Scan for the cell matching the given text and deliver its (x, y) coordinate at center. 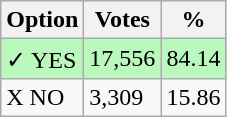
17,556 (122, 59)
✓ YES (42, 59)
Votes (122, 20)
3,309 (122, 97)
15.86 (194, 97)
% (194, 20)
X NO (42, 97)
Option (42, 20)
84.14 (194, 59)
